Determine the (X, Y) coordinate at the center of the cell enclosing the given text.  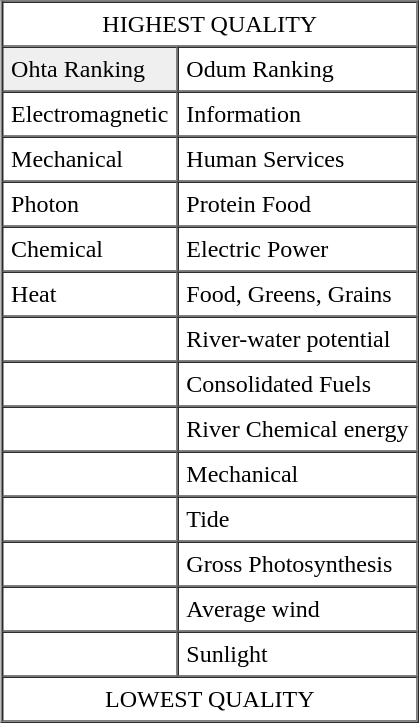
River Chemical energy (297, 428)
Average wind (297, 608)
Food, Greens, Grains (297, 294)
Tide (297, 518)
Odum Ranking (297, 68)
Ohta Ranking (90, 68)
Human Services (297, 158)
Information (297, 114)
Photon (90, 204)
Sunlight (297, 654)
Gross Photosynthesis (297, 564)
Electric Power (297, 248)
HIGHEST QUALITY (210, 24)
River-water potential (297, 338)
Electromagnetic (90, 114)
Heat (90, 294)
LOWEST QUALITY (210, 698)
Consolidated Fuels (297, 384)
Protein Food (297, 204)
Chemical (90, 248)
